Pinpoint the cell where the given text exists, returning its [x, y] midpoint coordinate. 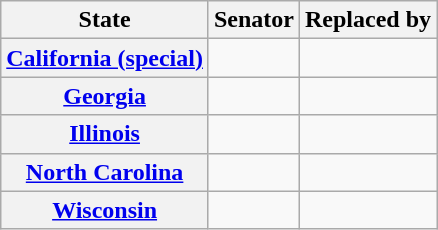
North Carolina [105, 172]
California (special) [105, 58]
Senator [254, 20]
Georgia [105, 96]
Illinois [105, 134]
State [105, 20]
Wisconsin [105, 210]
Replaced by [368, 20]
